Return the (X, Y) coordinate for the center point of the cell that contains the specified text.  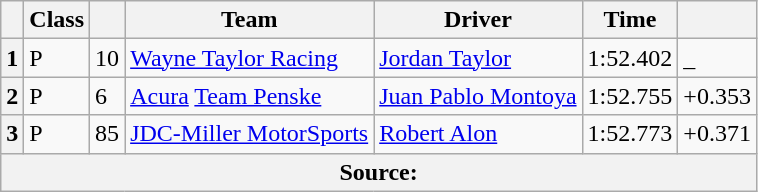
6 (108, 96)
Juan Pablo Montoya (478, 96)
Acura Team Penske (250, 96)
JDC-Miller MotorSports (250, 134)
Source: (379, 172)
1:52.402 (630, 58)
Time (630, 20)
+0.371 (718, 134)
+0.353 (718, 96)
Class (57, 20)
85 (108, 134)
1:52.755 (630, 96)
Jordan Taylor (478, 58)
2 (12, 96)
Driver (478, 20)
1:52.773 (630, 134)
10 (108, 58)
_ (718, 58)
Robert Alon (478, 134)
3 (12, 134)
Wayne Taylor Racing (250, 58)
1 (12, 58)
Team (250, 20)
